Find where the given text appears and provide that cell's center as (X, Y) coordinate. 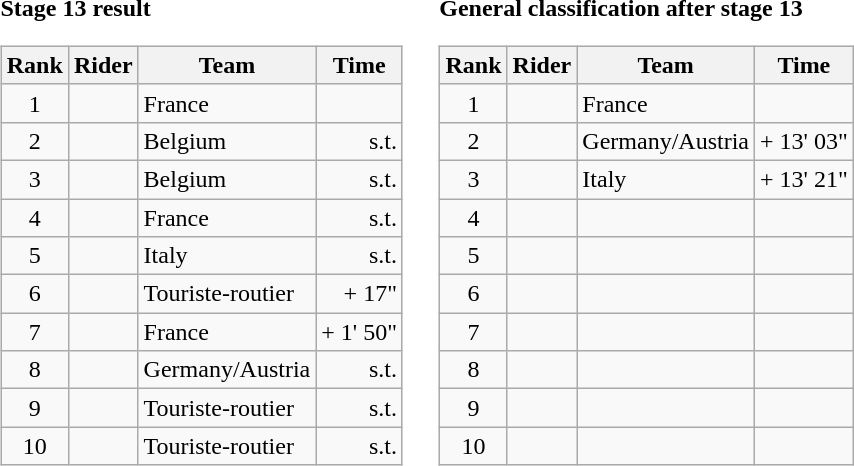
+ 17" (360, 294)
+ 13' 21" (804, 179)
+ 13' 03" (804, 141)
+ 1' 50" (360, 332)
